Detect which cell encompasses the target text, then output its [X, Y] center coordinate. 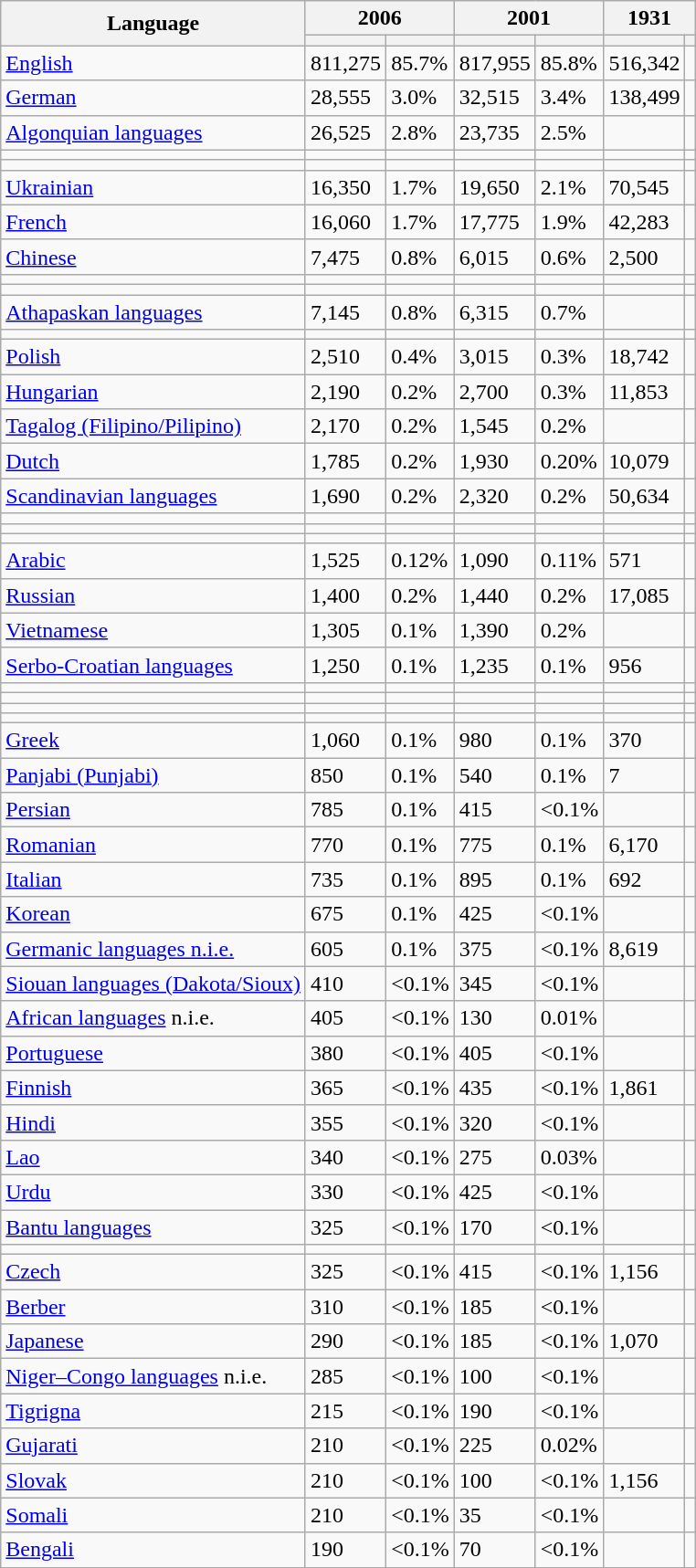
571 [645, 561]
0.12% [420, 561]
Hindi [153, 1122]
355 [345, 1122]
1,090 [495, 561]
70,545 [645, 187]
Serbo-Croatian languages [153, 665]
Algonquian languages [153, 132]
2,190 [345, 392]
Korean [153, 914]
138,499 [645, 98]
2006 [380, 18]
7 [645, 775]
1,390 [495, 630]
3.0% [420, 98]
85.7% [420, 63]
Persian [153, 810]
1,690 [345, 496]
19,650 [495, 187]
3.4% [570, 98]
1,070 [645, 1342]
2,510 [345, 357]
17,085 [645, 595]
Urdu [153, 1192]
2,500 [645, 257]
Dutch [153, 461]
817,955 [495, 63]
16,350 [345, 187]
2,170 [345, 426]
Hungarian [153, 392]
Somali [153, 1515]
285 [345, 1376]
42,283 [645, 222]
11,853 [645, 392]
Vietnamese [153, 630]
785 [345, 810]
225 [495, 1446]
1,305 [345, 630]
1,250 [345, 665]
130 [495, 1018]
170 [495, 1226]
7,145 [345, 311]
0.11% [570, 561]
345 [495, 984]
16,060 [345, 222]
516,342 [645, 63]
50,634 [645, 496]
735 [345, 879]
28,555 [345, 98]
Japanese [153, 1342]
10,079 [645, 461]
Bengali [153, 1550]
540 [495, 775]
6,170 [645, 845]
310 [345, 1307]
675 [345, 914]
1,235 [495, 665]
Berber [153, 1307]
370 [645, 741]
Gujarati [153, 1446]
26,525 [345, 132]
850 [345, 775]
2.1% [570, 187]
2,700 [495, 392]
English [153, 63]
Czech [153, 1272]
980 [495, 741]
17,775 [495, 222]
Italian [153, 879]
435 [495, 1088]
1.9% [570, 222]
German [153, 98]
Panjabi (Punjabi) [153, 775]
Tagalog (Filipino/Pilipino) [153, 426]
6,315 [495, 311]
Chinese [153, 257]
0.01% [570, 1018]
1,060 [345, 741]
0.02% [570, 1446]
0.20% [570, 461]
Language [153, 24]
365 [345, 1088]
330 [345, 1192]
Bantu languages [153, 1226]
6,015 [495, 257]
Slovak [153, 1480]
35 [495, 1515]
380 [345, 1053]
Niger–Congo languages n.i.e. [153, 1376]
1,861 [645, 1088]
85.8% [570, 63]
1,785 [345, 461]
3,015 [495, 357]
8,619 [645, 949]
7,475 [345, 257]
23,735 [495, 132]
Russian [153, 595]
1,440 [495, 595]
1,525 [345, 561]
0.03% [570, 1157]
895 [495, 879]
African languages n.i.e. [153, 1018]
275 [495, 1157]
Arabic [153, 561]
1931 [649, 18]
320 [495, 1122]
Scandinavian languages [153, 496]
1,400 [345, 595]
Greek [153, 741]
Ukrainian [153, 187]
290 [345, 1342]
375 [495, 949]
18,742 [645, 357]
692 [645, 879]
0.7% [570, 311]
Polish [153, 357]
956 [645, 665]
32,515 [495, 98]
410 [345, 984]
605 [345, 949]
811,275 [345, 63]
0.6% [570, 257]
Germanic languages n.i.e. [153, 949]
Tigrigna [153, 1411]
Portuguese [153, 1053]
0.4% [420, 357]
770 [345, 845]
340 [345, 1157]
70 [495, 1550]
Athapaskan languages [153, 311]
2,320 [495, 496]
Finnish [153, 1088]
French [153, 222]
Siouan languages (Dakota/Sioux) [153, 984]
215 [345, 1411]
2.5% [570, 132]
1,545 [495, 426]
1,930 [495, 461]
775 [495, 845]
Lao [153, 1157]
2.8% [420, 132]
2001 [529, 18]
Romanian [153, 845]
